Output the [X, Y] coordinate of the center of the cell containing the given text.  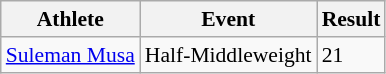
Result [352, 19]
Athlete [70, 19]
Event [228, 19]
Suleman Musa [70, 55]
21 [352, 55]
Half-Middleweight [228, 55]
